Find where the given text appears and provide that cell's center as (x, y) coordinate. 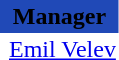
Manager (60, 16)
